Locate the cell with the specified text and output its [X, Y] center coordinate. 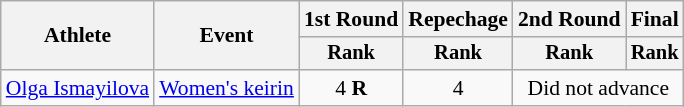
1st Round [351, 19]
4 [458, 88]
Repechage [458, 19]
Event [226, 36]
Did not advance [598, 88]
Athlete [78, 36]
2nd Round [570, 19]
Women's keirin [226, 88]
4 R [351, 88]
Final [655, 19]
Olga Ismayilova [78, 88]
